Pinpoint the cell where the given text exists, returning its (x, y) midpoint coordinate. 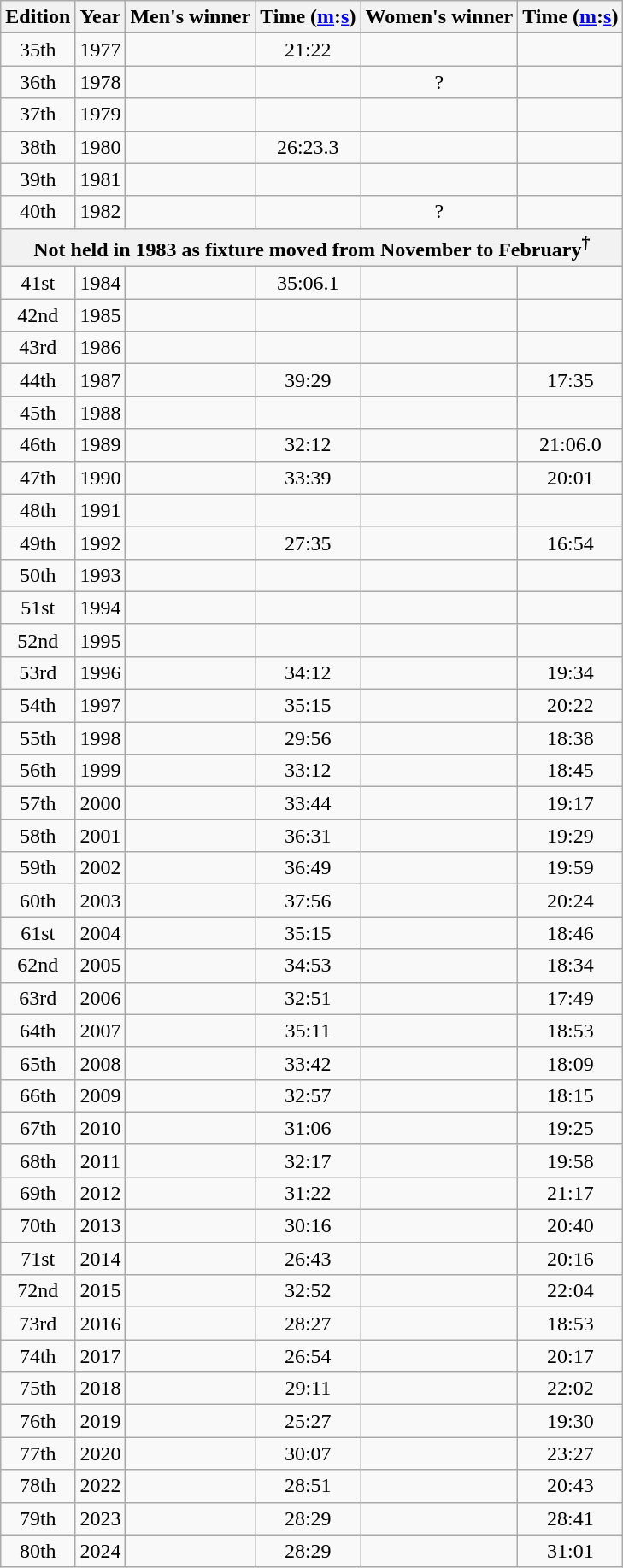
1980 (101, 147)
1991 (101, 510)
1982 (101, 212)
28:41 (571, 1518)
36th (38, 82)
2000 (101, 803)
30:16 (308, 1226)
2001 (101, 836)
26:43 (308, 1259)
31:01 (571, 1551)
36:49 (308, 868)
57th (38, 803)
20:16 (571, 1259)
1981 (101, 179)
1978 (101, 82)
20:17 (571, 1356)
21:22 (308, 50)
21:17 (571, 1193)
2011 (101, 1160)
35:06.1 (308, 283)
35th (38, 50)
2019 (101, 1421)
Not held in 1983 as fixture moved from November to February† (312, 248)
41st (38, 283)
19:34 (571, 672)
23:27 (571, 1453)
Women's winner (439, 17)
1996 (101, 672)
54th (38, 706)
21:06.0 (571, 445)
74th (38, 1356)
2017 (101, 1356)
55th (38, 738)
32:57 (308, 1095)
2015 (101, 1291)
80th (38, 1551)
1995 (101, 640)
2018 (101, 1389)
67th (38, 1128)
19:29 (571, 836)
53rd (38, 672)
18:34 (571, 966)
2008 (101, 1063)
49th (38, 543)
43rd (38, 348)
32:51 (308, 998)
20:01 (571, 478)
44th (38, 380)
36:31 (308, 836)
1994 (101, 608)
62nd (38, 966)
29:56 (308, 738)
60th (38, 901)
37:56 (308, 901)
35:11 (308, 1031)
20:22 (571, 706)
19:25 (571, 1128)
58th (38, 836)
2006 (101, 998)
64th (38, 1031)
50th (38, 575)
79th (38, 1518)
39:29 (308, 380)
73rd (38, 1324)
20:43 (571, 1486)
19:58 (571, 1160)
26:54 (308, 1356)
18:15 (571, 1095)
2016 (101, 1324)
1979 (101, 115)
2007 (101, 1031)
68th (38, 1160)
2023 (101, 1518)
48th (38, 510)
29:11 (308, 1389)
16:54 (571, 543)
72nd (38, 1291)
20:40 (571, 1226)
1999 (101, 771)
18:38 (571, 738)
33:12 (308, 771)
1987 (101, 380)
31:22 (308, 1193)
Year (101, 17)
75th (38, 1389)
18:46 (571, 933)
59th (38, 868)
2004 (101, 933)
33:44 (308, 803)
28:51 (308, 1486)
38th (38, 147)
69th (38, 1193)
2014 (101, 1259)
34:12 (308, 672)
2012 (101, 1193)
61st (38, 933)
34:53 (308, 966)
26:23.3 (308, 147)
Men's winner (191, 17)
20:24 (571, 901)
19:59 (571, 868)
1977 (101, 50)
2013 (101, 1226)
1993 (101, 575)
71st (38, 1259)
66th (38, 1095)
32:52 (308, 1291)
2009 (101, 1095)
2003 (101, 901)
1988 (101, 413)
46th (38, 445)
70th (38, 1226)
28:27 (308, 1324)
37th (38, 115)
32:17 (308, 1160)
Edition (38, 17)
56th (38, 771)
2022 (101, 1486)
2010 (101, 1128)
32:12 (308, 445)
51st (38, 608)
19:30 (571, 1421)
2024 (101, 1551)
2002 (101, 868)
65th (38, 1063)
63rd (38, 998)
42nd (38, 315)
2020 (101, 1453)
33:42 (308, 1063)
52nd (38, 640)
18:45 (571, 771)
30:07 (308, 1453)
47th (38, 478)
17:35 (571, 380)
77th (38, 1453)
1984 (101, 283)
22:04 (571, 1291)
1992 (101, 543)
1997 (101, 706)
18:09 (571, 1063)
2005 (101, 966)
25:27 (308, 1421)
76th (38, 1421)
33:39 (308, 478)
19:17 (571, 803)
31:06 (308, 1128)
1986 (101, 348)
1990 (101, 478)
45th (38, 413)
22:02 (571, 1389)
1989 (101, 445)
1998 (101, 738)
1985 (101, 315)
39th (38, 179)
78th (38, 1486)
40th (38, 212)
27:35 (308, 543)
17:49 (571, 998)
